Extract the [X, Y] coordinate from the center of the cell holding the provided text.  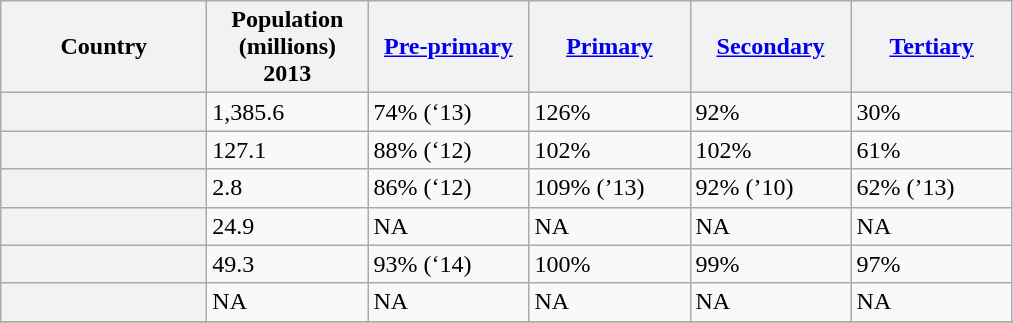
62% (’13) [932, 188]
Primary [610, 47]
109% (’13) [610, 188]
Population (millions) 2013 [288, 47]
93% (‘14) [448, 264]
127.1 [288, 150]
92% (’10) [770, 188]
126% [610, 112]
Pre-primary [448, 47]
97% [932, 264]
74% (‘13) [448, 112]
100% [610, 264]
30% [932, 112]
61% [932, 150]
Tertiary [932, 47]
1,385.6 [288, 112]
49.3 [288, 264]
2.8 [288, 188]
88% (‘12) [448, 150]
Secondary [770, 47]
92% [770, 112]
Country [104, 47]
99% [770, 264]
24.9 [288, 226]
86% (‘12) [448, 188]
